Output the [X, Y] coordinate of the center of the cell containing the given text.  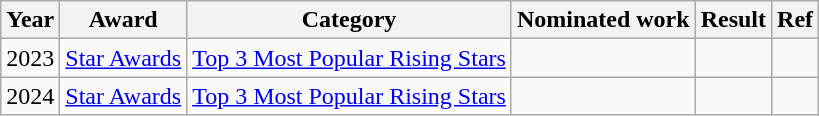
Award [124, 20]
Nominated work [603, 20]
Result [733, 20]
Ref [796, 20]
2024 [30, 96]
2023 [30, 58]
Year [30, 20]
Category [350, 20]
